From the cell containing the given text, extract its center point as (x, y) coordinate. 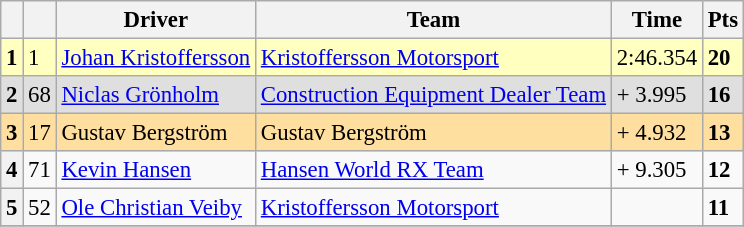
Construction Equipment Dealer Team (433, 95)
71 (40, 170)
5 (12, 208)
3 (12, 133)
Pts (722, 20)
Driver (156, 20)
Hansen World RX Team (433, 170)
Johan Kristoffersson (156, 58)
16 (722, 95)
68 (40, 95)
2:46.354 (656, 58)
2 (12, 95)
11 (722, 208)
13 (722, 133)
Team (433, 20)
52 (40, 208)
+ 4.932 (656, 133)
20 (722, 58)
Niclas Grönholm (156, 95)
+ 3.995 (656, 95)
17 (40, 133)
Ole Christian Veiby (156, 208)
4 (12, 170)
Kevin Hansen (156, 170)
12 (722, 170)
+ 9.305 (656, 170)
Time (656, 20)
